Extract the [X, Y] coordinate from the center of the cell holding the provided text.  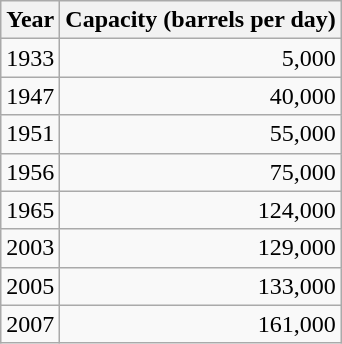
1956 [30, 172]
2005 [30, 286]
1951 [30, 134]
129,000 [200, 248]
75,000 [200, 172]
133,000 [200, 286]
2003 [30, 248]
Year [30, 20]
124,000 [200, 210]
40,000 [200, 96]
Capacity (barrels per day) [200, 20]
55,000 [200, 134]
1965 [30, 210]
1933 [30, 58]
161,000 [200, 324]
1947 [30, 96]
5,000 [200, 58]
2007 [30, 324]
